Capture the cell that displays the provided text and extract its (X, Y) central coordinate. 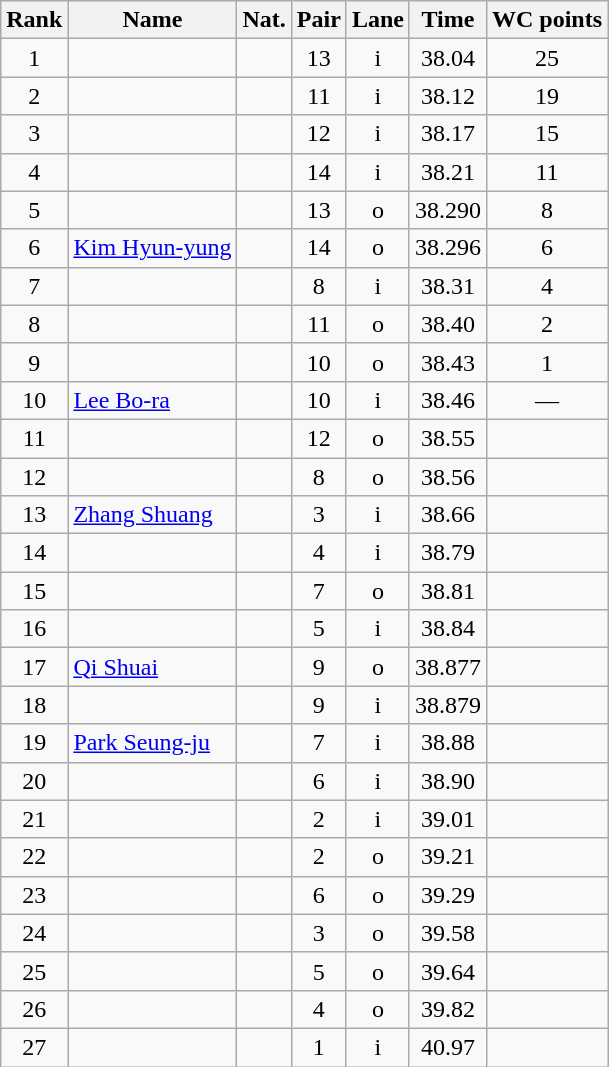
39.29 (448, 895)
38.21 (448, 172)
38.40 (448, 324)
39.58 (448, 933)
18 (34, 705)
Lee Bo-ra (152, 400)
38.88 (448, 743)
27 (34, 1047)
Lane (378, 20)
38.90 (448, 781)
WC points (546, 20)
Kim Hyun-yung (152, 248)
39.21 (448, 857)
38.17 (448, 134)
38.56 (448, 477)
23 (34, 895)
38.290 (448, 210)
38.66 (448, 515)
38.296 (448, 248)
— (546, 400)
Zhang Shuang (152, 515)
16 (34, 629)
26 (34, 1009)
Name (152, 20)
24 (34, 933)
20 (34, 781)
Rank (34, 20)
39.64 (448, 971)
38.55 (448, 438)
22 (34, 857)
38.46 (448, 400)
Time (448, 20)
40.97 (448, 1047)
38.12 (448, 96)
38.877 (448, 667)
39.01 (448, 819)
21 (34, 819)
38.84 (448, 629)
Pair (318, 20)
38.04 (448, 58)
38.79 (448, 553)
38.43 (448, 362)
Park Seung-ju (152, 743)
39.82 (448, 1009)
38.81 (448, 591)
Nat. (264, 20)
Qi Shuai (152, 667)
38.31 (448, 286)
17 (34, 667)
38.879 (448, 705)
